Identify which cell holds the provided text, then report its (X, Y) central coordinate. 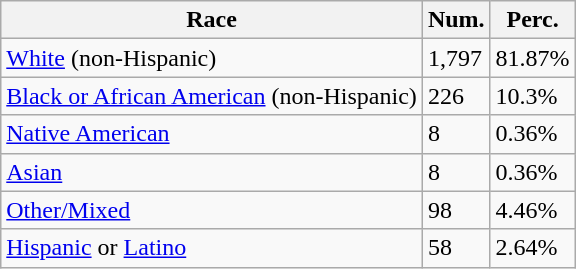
Black or African American (non-Hispanic) (212, 96)
Num. (456, 20)
226 (456, 96)
Race (212, 20)
Other/Mixed (212, 210)
98 (456, 210)
Perc. (532, 20)
White (non-Hispanic) (212, 58)
Native American (212, 134)
58 (456, 248)
2.64% (532, 248)
Asian (212, 172)
81.87% (532, 58)
Hispanic or Latino (212, 248)
4.46% (532, 210)
10.3% (532, 96)
1,797 (456, 58)
